Pinpoint the cell where the given text exists, returning its [X, Y] midpoint coordinate. 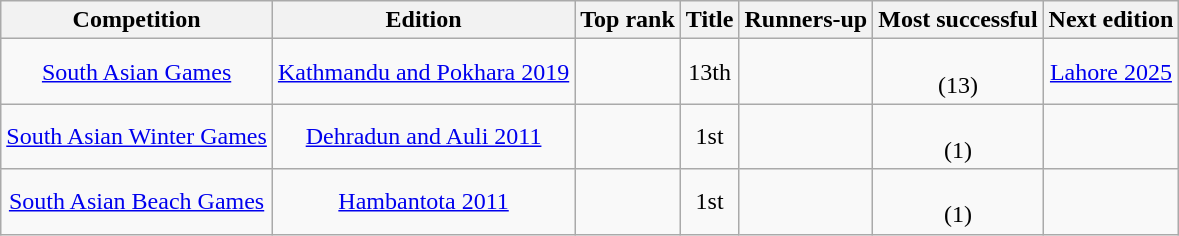
Hambantota 2011 [423, 202]
Lahore 2025 [1111, 72]
(13) [958, 72]
Runners-up [806, 20]
Dehradun and Auli 2011 [423, 136]
South Asian Games [137, 72]
Next edition [1111, 20]
Edition [423, 20]
South Asian Beach Games [137, 202]
Kathmandu and Pokhara 2019 [423, 72]
Most successful [958, 20]
13th [710, 72]
South Asian Winter Games [137, 136]
Title [710, 20]
Competition [137, 20]
Top rank [628, 20]
